From the cell containing the given text, extract its center point as [X, Y] coordinate. 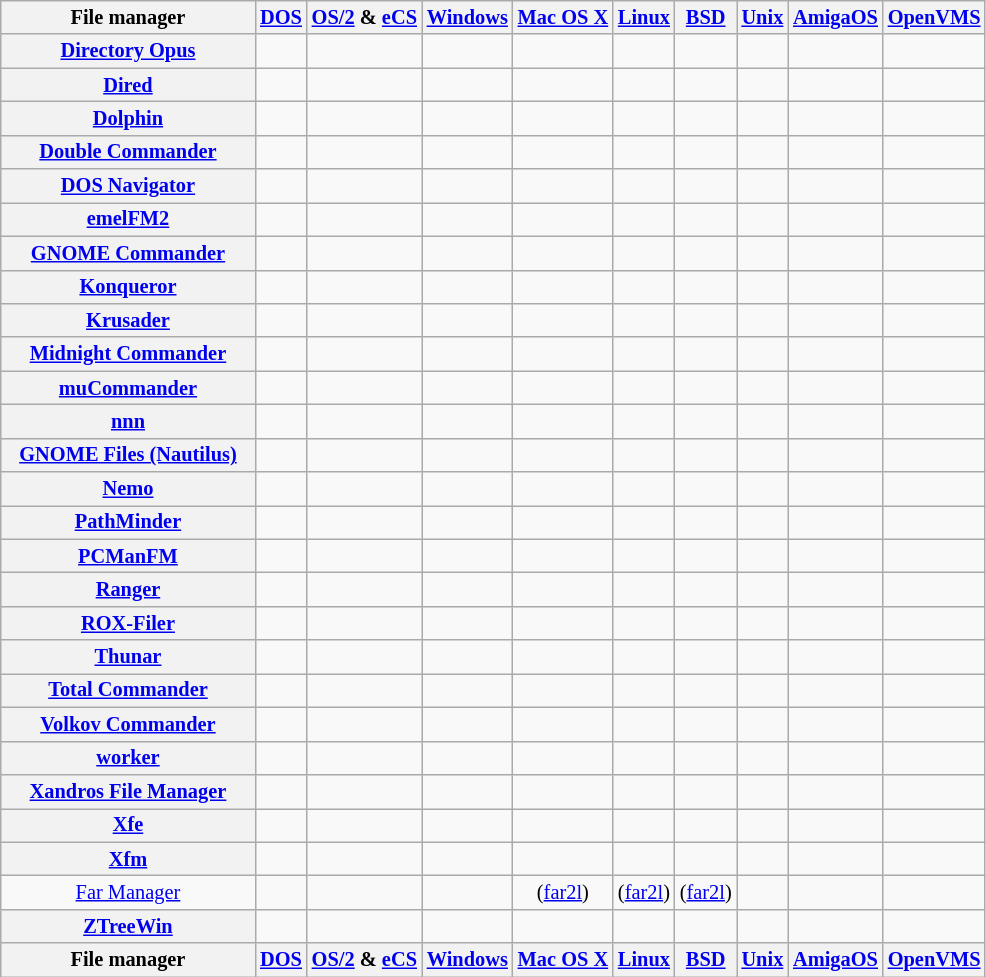
PCManFM [128, 556]
Xandros File Manager [128, 791]
ROX-Filer [128, 623]
worker [128, 758]
Double Commander [128, 152]
PathMinder [128, 522]
Krusader [128, 320]
Directory Opus [128, 51]
Dolphin [128, 118]
Far Manager [128, 892]
Total Commander [128, 690]
Dired [128, 85]
ZTreeWin [128, 926]
Thunar [128, 657]
GNOME Files (Nautilus) [128, 455]
Volkov Commander [128, 724]
muCommander [128, 388]
emelFM2 [128, 219]
Ranger [128, 589]
nnn [128, 421]
GNOME Commander [128, 253]
Xfe [128, 825]
Nemo [128, 489]
Midnight Commander [128, 354]
Xfm [128, 859]
DOS Navigator [128, 186]
Konqueror [128, 287]
